Provide the [x, y] coordinate of the cell's center where the given text is located.  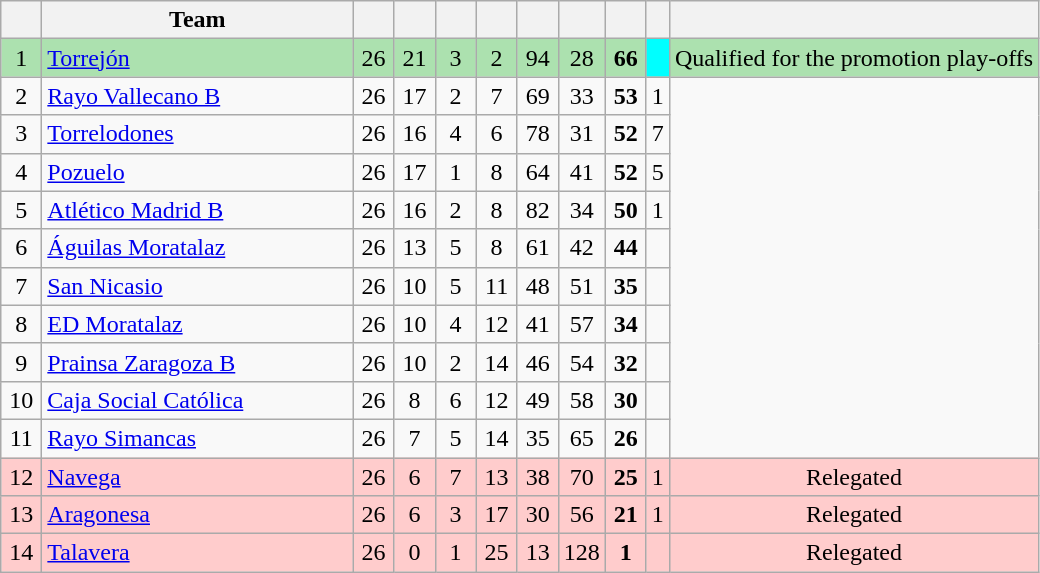
50 [626, 210]
Rayo Simancas [198, 438]
46 [538, 362]
9 [22, 362]
Torrelodones [198, 134]
54 [582, 362]
58 [582, 400]
0 [414, 553]
Atlético Madrid B [198, 210]
Pozuelo [198, 172]
San Nicasio [198, 286]
Rayo Vallecano B [198, 96]
70 [582, 477]
Prainsa Zaragoza B [198, 362]
64 [538, 172]
53 [626, 96]
Caja Social Católica [198, 400]
Torrejón [198, 58]
78 [538, 134]
57 [582, 324]
49 [538, 400]
28 [582, 58]
61 [538, 248]
32 [626, 362]
48 [538, 286]
94 [538, 58]
66 [626, 58]
31 [582, 134]
33 [582, 96]
Aragonesa [198, 515]
ED Moratalaz [198, 324]
56 [582, 515]
65 [582, 438]
51 [582, 286]
Águilas Moratalaz [198, 248]
Navega [198, 477]
Team [198, 20]
Qualified for the promotion play-offs [854, 58]
69 [538, 96]
38 [538, 477]
128 [582, 553]
42 [582, 248]
44 [626, 248]
Talavera [198, 553]
82 [538, 210]
